Identify which cell holds the provided text, then report its [x, y] central coordinate. 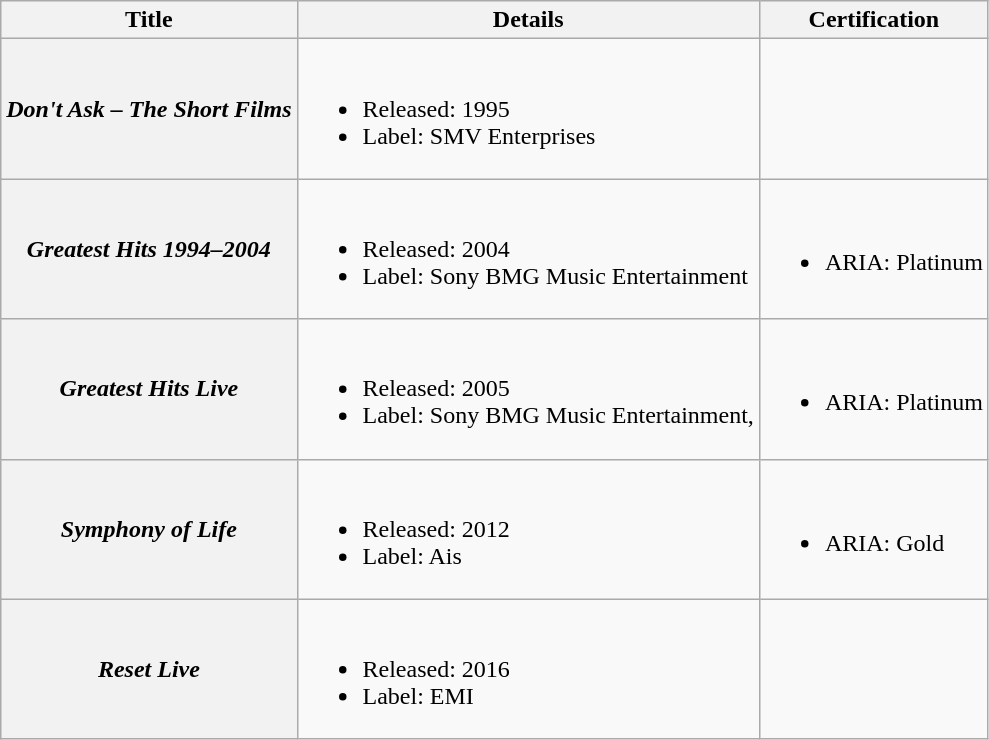
Details [528, 20]
ARIA: Gold [874, 529]
Released: 2016Label: EMI [528, 669]
Greatest Hits Live [149, 389]
Released: 2005Label: Sony BMG Music Entertainment, [528, 389]
Don't Ask – The Short Films [149, 109]
Greatest Hits 1994–2004 [149, 249]
Released: 1995Label: SMV Enterprises [528, 109]
Title [149, 20]
Reset Live [149, 669]
Certification [874, 20]
Symphony of Life [149, 529]
Released: 2012Label: Ais [528, 529]
Released: 2004Label: Sony BMG Music Entertainment [528, 249]
